Locate the cell with the specified text and output its [X, Y] center coordinate. 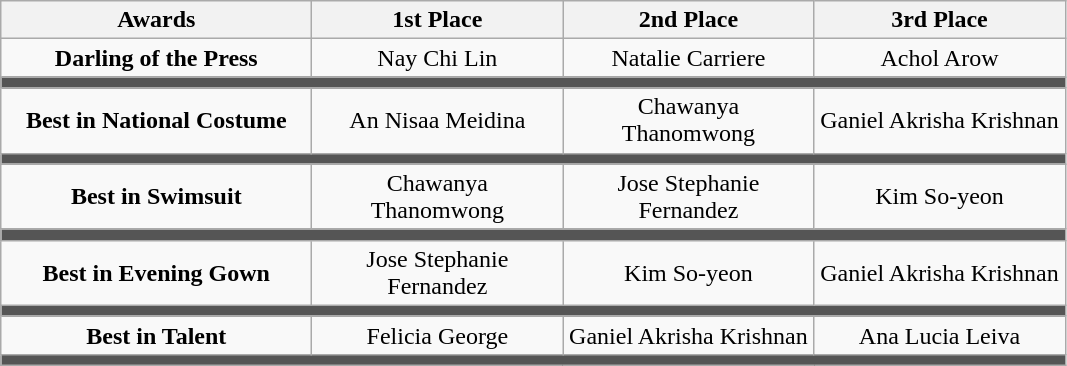
1st Place [438, 20]
Best in Talent [156, 335]
Best in Swimsuit [156, 196]
3rd Place [940, 20]
Best in Evening Gown [156, 272]
Ana Lucia Leiva [940, 335]
An Nisaa Meidina [438, 120]
Best in National Costume [156, 120]
Nay Chi Lin [438, 58]
Felicia George [438, 335]
Natalie Carriere [688, 58]
Awards [156, 20]
2nd Place [688, 20]
Achol Arow [940, 58]
Darling of the Press [156, 58]
